Return [X, Y] of the center of cell containing provided text 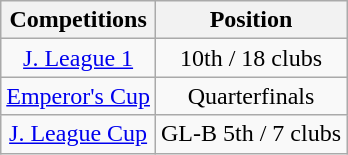
Position [250, 20]
GL-B 5th / 7 clubs [250, 134]
Competitions [78, 20]
Quarterfinals [250, 96]
Emperor's Cup [78, 96]
J. League Cup [78, 134]
10th / 18 clubs [250, 58]
J. League 1 [78, 58]
